Capture the cell that displays the provided text and extract its (X, Y) central coordinate. 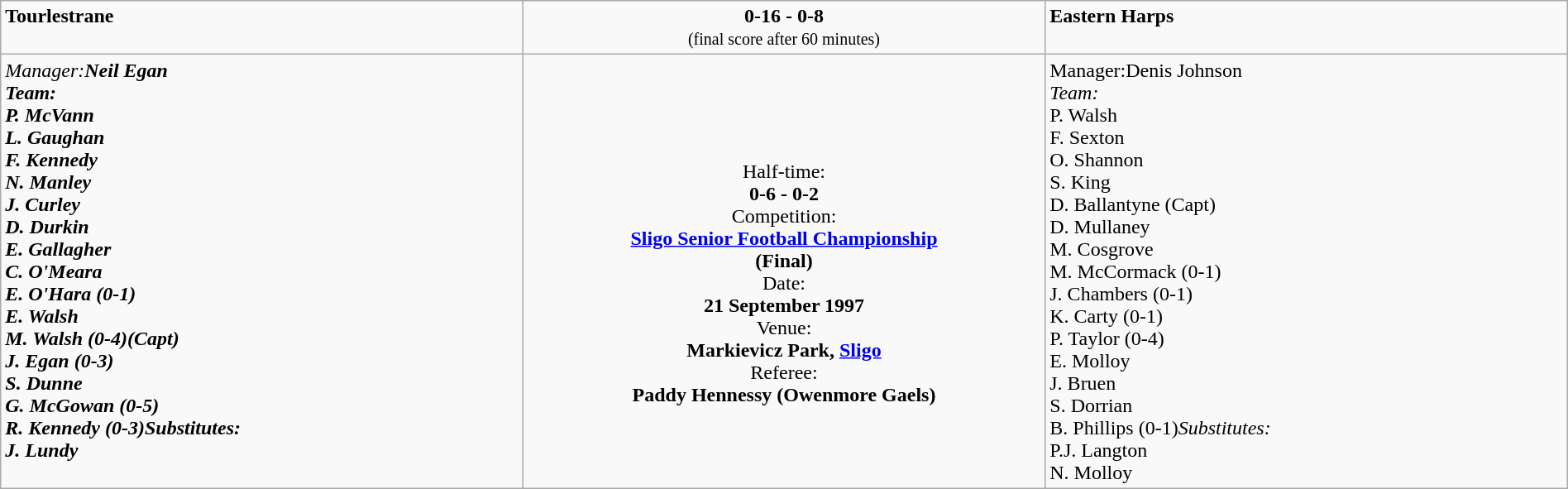
0-16 - 0-8(final score after 60 minutes) (784, 28)
Eastern Harps (1307, 28)
Tourlestrane (262, 28)
